Capture the cell that displays the provided text and extract its (X, Y) central coordinate. 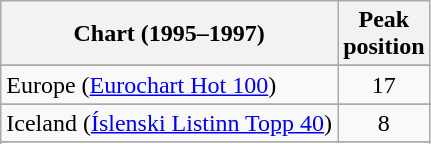
17 (384, 85)
Europe (Eurochart Hot 100) (170, 85)
8 (384, 123)
Peakposition (384, 34)
Iceland (Íslenski Listinn Topp 40) (170, 123)
Chart (1995–1997) (170, 34)
